From the cell containing the given text, extract its center point as (x, y) coordinate. 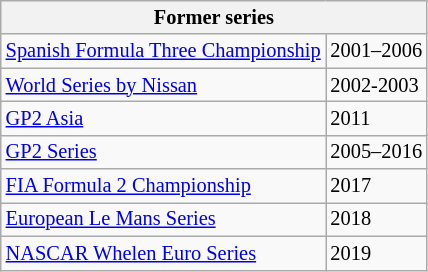
World Series by Nissan (164, 85)
GP2 Series (164, 152)
NASCAR Whelen Euro Series (164, 253)
2001–2006 (376, 51)
2005–2016 (376, 152)
FIA Formula 2 Championship (164, 186)
2018 (376, 219)
2002-2003 (376, 85)
Spanish Formula Three Championship (164, 51)
2011 (376, 118)
2017 (376, 186)
2019 (376, 253)
GP2 Asia (164, 118)
Former series (214, 17)
European Le Mans Series (164, 219)
